Find where the given text appears and provide that cell's center as (X, Y) coordinate. 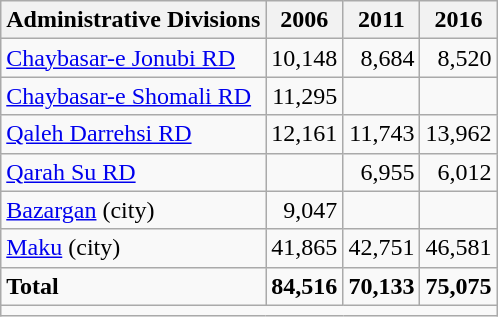
10,148 (304, 58)
70,133 (382, 286)
Qaleh Darrehsi RD (134, 134)
6,012 (458, 172)
12,161 (304, 134)
42,751 (382, 248)
Chaybasar-e Jonubi RD (134, 58)
11,743 (382, 134)
Qarah Su RD (134, 172)
11,295 (304, 96)
8,520 (458, 58)
Bazargan (city) (134, 210)
2006 (304, 20)
46,581 (458, 248)
Maku (city) (134, 248)
13,962 (458, 134)
6,955 (382, 172)
9,047 (304, 210)
8,684 (382, 58)
Total (134, 286)
2011 (382, 20)
Administrative Divisions (134, 20)
Chaybasar-e Shomali RD (134, 96)
2016 (458, 20)
75,075 (458, 286)
41,865 (304, 248)
84,516 (304, 286)
